Search for the cell housing the specified text and yield its (x, y) center coordinate. 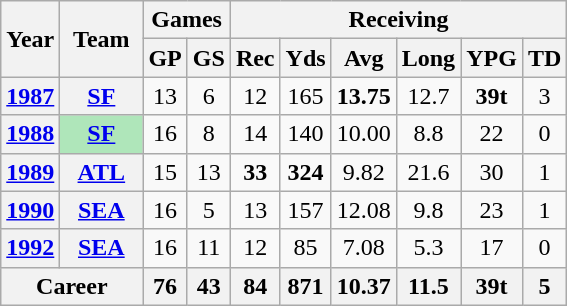
8.8 (428, 134)
84 (255, 286)
Yds (306, 58)
140 (306, 134)
8 (208, 134)
15 (165, 172)
10.37 (364, 286)
30 (492, 172)
GP (165, 58)
Rec (255, 58)
17 (492, 248)
14 (255, 134)
13.75 (364, 96)
7.08 (364, 248)
157 (306, 210)
YPG (492, 58)
1992 (30, 248)
22 (492, 134)
Team (102, 39)
6 (208, 96)
12.7 (428, 96)
11.5 (428, 286)
Career (72, 286)
Long (428, 58)
23 (492, 210)
21.6 (428, 172)
Year (30, 39)
1988 (30, 134)
9.8 (428, 210)
76 (165, 286)
5.3 (428, 248)
43 (208, 286)
33 (255, 172)
12.08 (364, 210)
Games (186, 20)
GS (208, 58)
165 (306, 96)
Receiving (398, 20)
11 (208, 248)
1990 (30, 210)
TD (544, 58)
10.00 (364, 134)
1987 (30, 96)
85 (306, 248)
Avg (364, 58)
1989 (30, 172)
871 (306, 286)
9.82 (364, 172)
3 (544, 96)
324 (306, 172)
ATL (102, 172)
